Extract the (x, y) coordinate from the center of the cell holding the provided text.  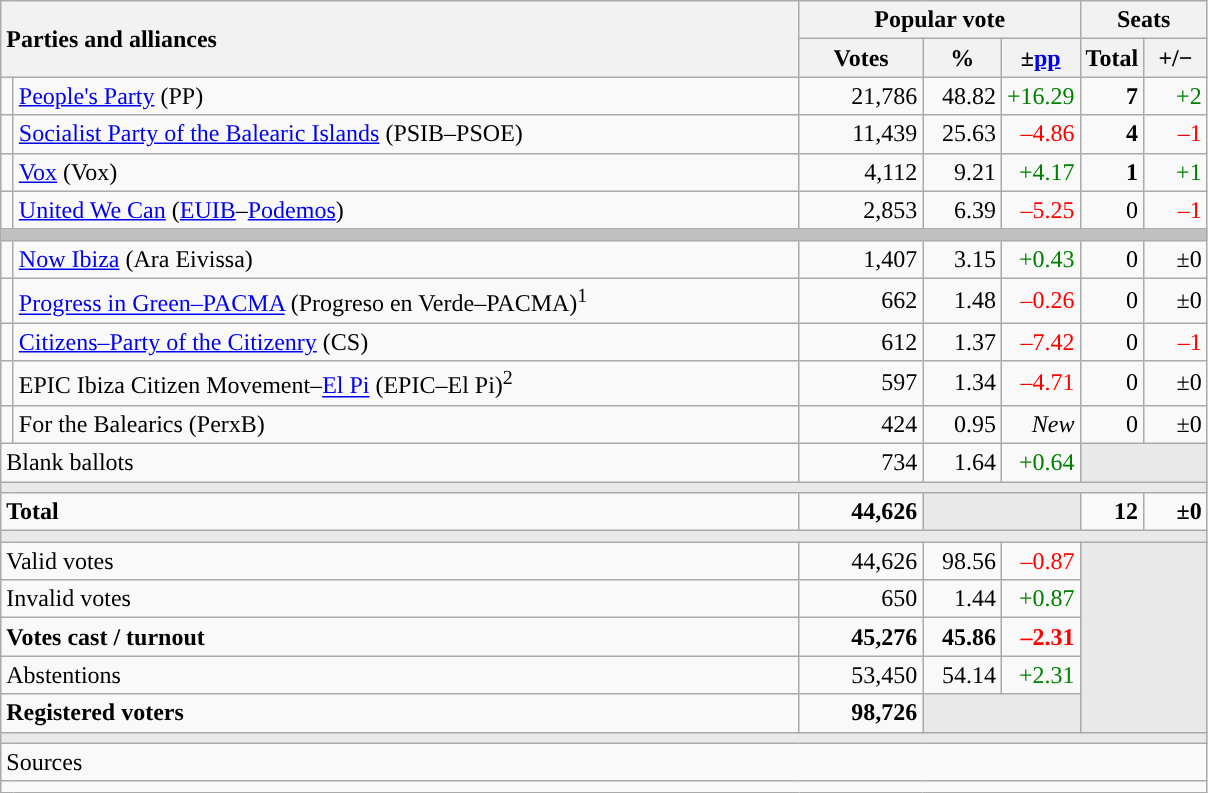
53,450 (861, 675)
1.48 (962, 300)
Sources (604, 762)
597 (861, 384)
734 (861, 462)
4 (1112, 134)
New (1040, 424)
12 (1112, 512)
% (962, 58)
+0.64 (1040, 462)
–0.87 (1040, 561)
Popular vote (940, 20)
–5.25 (1040, 210)
+4.17 (1040, 172)
1 (1112, 172)
21,786 (861, 96)
98.56 (962, 561)
4,112 (861, 172)
54.14 (962, 675)
45.86 (962, 637)
662 (861, 300)
424 (861, 424)
Parties and alliances (400, 39)
Seats (1144, 20)
Valid votes (400, 561)
People's Party (PP) (406, 96)
+2.31 (1040, 675)
–2.31 (1040, 637)
+/− (1176, 58)
1.37 (962, 342)
6.39 (962, 210)
+0.87 (1040, 599)
±pp (1040, 58)
48.82 (962, 96)
3.15 (962, 259)
Progress in Green–PACMA (Progreso en Verde–PACMA)1 (406, 300)
650 (861, 599)
1,407 (861, 259)
Socialist Party of the Balearic Islands (PSIB–PSOE) (406, 134)
612 (861, 342)
Vox (Vox) (406, 172)
2,853 (861, 210)
EPIC Ibiza Citizen Movement–El Pi (EPIC–El Pi)2 (406, 384)
1.44 (962, 599)
11,439 (861, 134)
–0.26 (1040, 300)
Abstentions (400, 675)
98,726 (861, 713)
0.95 (962, 424)
–4.86 (1040, 134)
+0.43 (1040, 259)
+2 (1176, 96)
Blank ballots (400, 462)
For the Balearics (PerxB) (406, 424)
Votes (861, 58)
25.63 (962, 134)
Now Ibiza (Ara Eivissa) (406, 259)
7 (1112, 96)
Votes cast / turnout (400, 637)
1.64 (962, 462)
1.34 (962, 384)
United We Can (EUIB–Podemos) (406, 210)
–4.71 (1040, 384)
+16.29 (1040, 96)
Invalid votes (400, 599)
Registered voters (400, 713)
Citizens–Party of the Citizenry (CS) (406, 342)
9.21 (962, 172)
+1 (1176, 172)
45,276 (861, 637)
–7.42 (1040, 342)
